Provide the (x, y) coordinate of the cell's center where the given text is located.  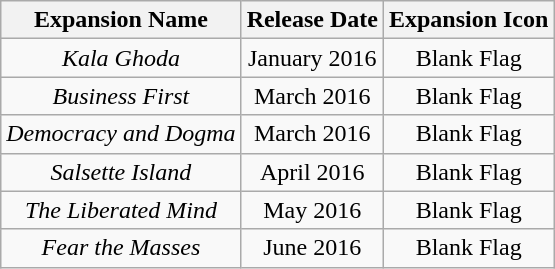
June 2016 (312, 248)
January 2016 (312, 58)
Salsette Island (121, 172)
Expansion Name (121, 20)
Fear the Masses (121, 248)
Kala Ghoda (121, 58)
May 2016 (312, 210)
Democracy and Dogma (121, 134)
April 2016 (312, 172)
Release Date (312, 20)
Expansion Icon (468, 20)
The Liberated Mind (121, 210)
Business First (121, 96)
